From the cell containing the given text, extract its center point as [x, y] coordinate. 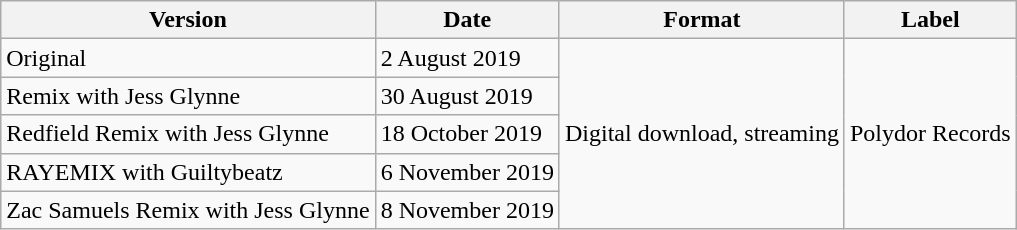
Redfield Remix with Jess Glynne [188, 134]
Format [702, 20]
RAYEMIX with Guiltybeatz [188, 172]
Remix with Jess Glynne [188, 96]
Digital download, streaming [702, 134]
Zac Samuels Remix with Jess Glynne [188, 210]
2 August 2019 [467, 58]
Polydor Records [930, 134]
Label [930, 20]
8 November 2019 [467, 210]
Original [188, 58]
18 October 2019 [467, 134]
Date [467, 20]
Version [188, 20]
30 August 2019 [467, 96]
6 November 2019 [467, 172]
